From the cell containing the given text, extract its center point as [x, y] coordinate. 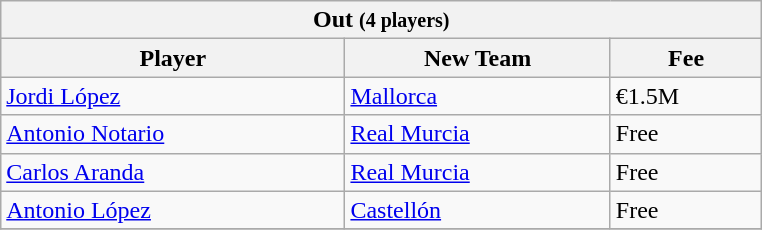
€1.5M [686, 96]
Antonio Notario [173, 134]
Out (4 players) [382, 20]
Castellón [478, 210]
New Team [478, 58]
Mallorca [478, 96]
Carlos Aranda [173, 172]
Antonio López [173, 210]
Player [173, 58]
Fee [686, 58]
Jordi López [173, 96]
